Extract the (X, Y) coordinate from the center of the cell holding the provided text.  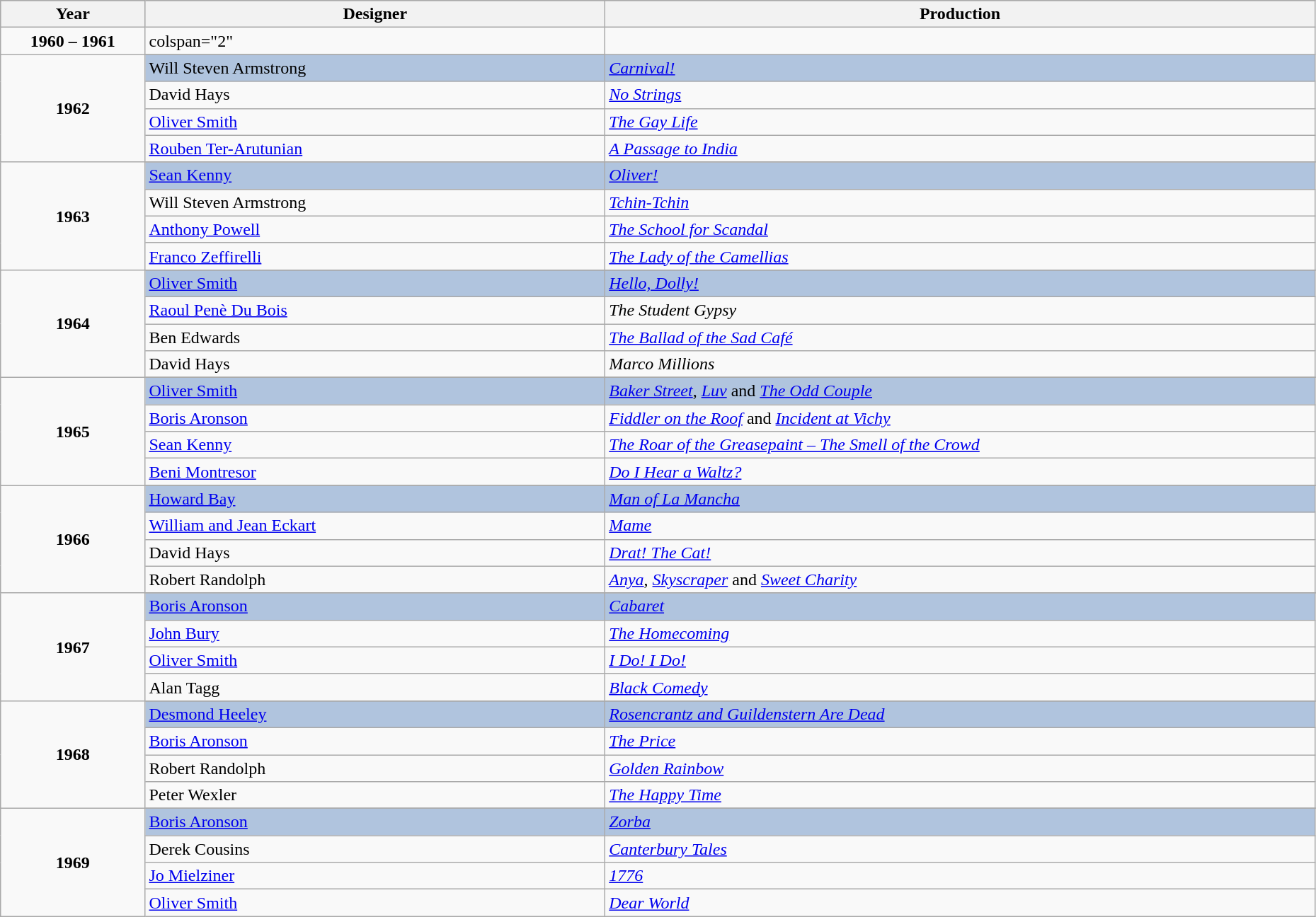
A Passage to India (960, 149)
Jo Mielziner (375, 876)
1968 (73, 754)
The Gay Life (960, 122)
1960 – 1961 (73, 41)
Anthony Powell (375, 229)
Year (73, 14)
Black Comedy (960, 687)
1966 (73, 539)
Zorba (960, 822)
William and Jean Eckart (375, 526)
Peter Wexler (375, 795)
The Roar of the Greasepaint – The Smell of the Crowd (960, 445)
Dear World (960, 903)
Canterbury Tales (960, 849)
Fiddler on the Roof and Incident at Vichy (960, 418)
1962 (73, 108)
Derek Cousins (375, 849)
No Strings (960, 95)
John Bury (375, 633)
1967 (73, 647)
Alan Tagg (375, 687)
Beni Montresor (375, 472)
The Price (960, 741)
Rouben Ter-Arutunian (375, 149)
The Homecoming (960, 633)
I Do! I Do! (960, 660)
Rosencrantz and Guildenstern Are Dead (960, 714)
Cabaret (960, 606)
Drat! The Cat! (960, 553)
The Lady of the Camellias (960, 256)
Do I Hear a Waltz? (960, 472)
Desmond Heeley (375, 714)
Mame (960, 526)
1963 (73, 216)
1776 (960, 876)
The Happy Time (960, 795)
The School for Scandal (960, 229)
Tchin-Tchin (960, 202)
Production (960, 14)
Designer (375, 14)
Man of La Mancha (960, 499)
The Ballad of the Sad Café (960, 338)
Golden Rainbow (960, 768)
Carnival! (960, 68)
1965 (73, 432)
1969 (73, 863)
Raoul Penè Du Bois (375, 310)
Ben Edwards (375, 338)
The Student Gypsy (960, 310)
Marco Millions (960, 364)
1964 (73, 323)
colspan="2" (375, 41)
Howard Bay (375, 499)
Hello, Dolly! (960, 283)
Baker Street, Luv and The Odd Couple (960, 391)
Franco Zeffirelli (375, 256)
Anya, Skyscraper and Sweet Charity (960, 579)
Oliver! (960, 175)
